Detect which cell encompasses the target text, then output its [X, Y] center coordinate. 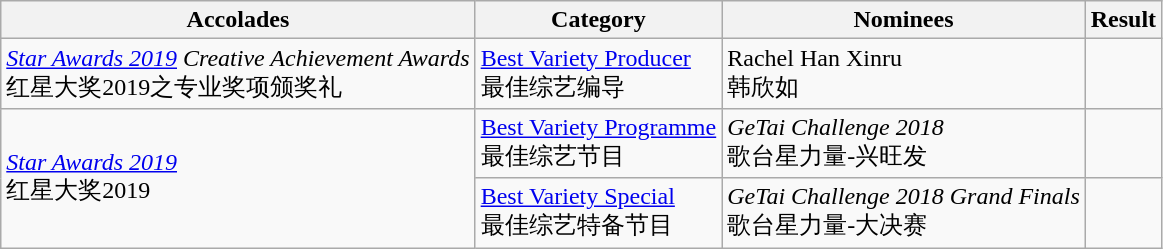
GeTai Challenge 2018 Grand Finals 歌台星力量-大决赛 [904, 213]
Best Variety Special 最佳综艺特备节目 [598, 213]
GeTai Challenge 2018 歌台星力量-兴旺发 [904, 143]
Star Awards 2019 红星大奖2019 [238, 178]
Accolades [238, 20]
Category [598, 20]
Best Variety Programme 最佳综艺节目 [598, 143]
Rachel Han Xinru韩欣如 [904, 74]
Result [1123, 20]
Nominees [904, 20]
Star Awards 2019 Creative Achievement Awards 红星大奖2019之专业奖项颁奖礼 [238, 74]
Best Variety Producer 最佳综艺编导 [598, 74]
